Return the (x, y) coordinate for the center point of the cell that contains the specified text.  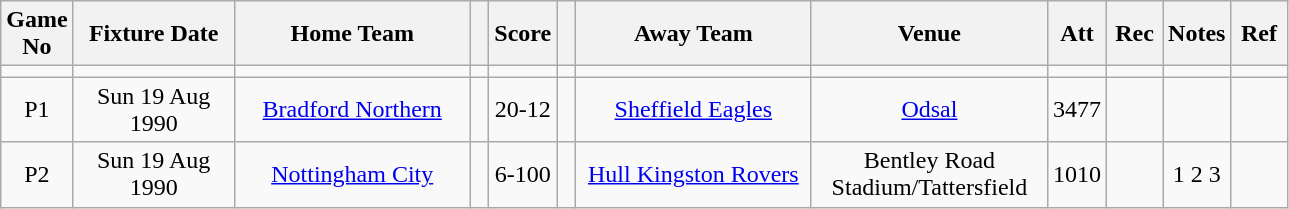
Rec (1135, 34)
Fixture Date (154, 34)
1 2 3 (1197, 174)
1010 (1076, 174)
P1 (37, 110)
Home Team (352, 34)
Venue (929, 34)
Nottingham City (352, 174)
3477 (1076, 110)
P2 (37, 174)
Sheffield Eagles (693, 110)
Game No (37, 34)
Odsal (929, 110)
Away Team (693, 34)
Notes (1197, 34)
Bradford Northern (352, 110)
Hull Kingston Rovers (693, 174)
Att (1076, 34)
20-12 (523, 110)
6-100 (523, 174)
Score (523, 34)
Ref (1259, 34)
Bentley Road Stadium/Tattersfield (929, 174)
